Provide the [x, y] coordinate of the cell's center where the given text is located.  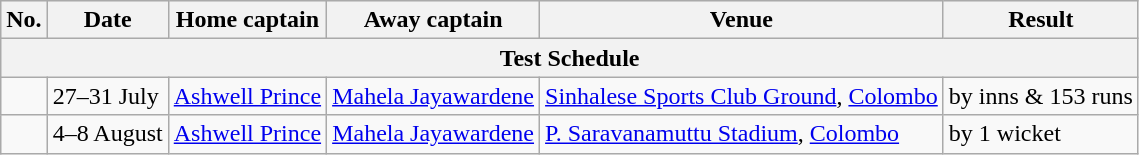
Result [1040, 20]
P. Saravanamuttu Stadium, Colombo [742, 134]
by inns & 153 runs [1040, 96]
Test Schedule [570, 58]
No. [24, 20]
Home captain [247, 20]
Venue [742, 20]
by 1 wicket [1040, 134]
27–31 July [108, 96]
Date [108, 20]
Away captain [434, 20]
Sinhalese Sports Club Ground, Colombo [742, 96]
4–8 August [108, 134]
